Scan for the cell matching the given text and deliver its [X, Y] coordinate at center. 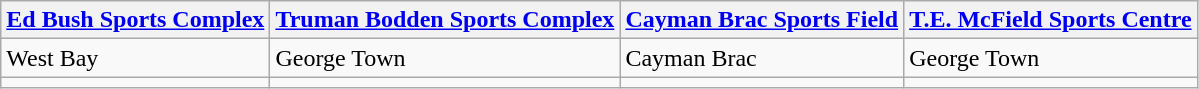
Ed Bush Sports Complex [136, 20]
T.E. McField Sports Centre [1050, 20]
Cayman Brac Sports Field [762, 20]
Cayman Brac [762, 58]
Truman Bodden Sports Complex [445, 20]
West Bay [136, 58]
